Identify which cell holds the provided text, then report its [X, Y] central coordinate. 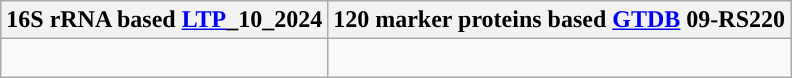
120 marker proteins based GTDB 09-RS220 [560, 20]
16S rRNA based LTP_10_2024 [164, 20]
